From the cell containing the given text, extract its center point as (x, y) coordinate. 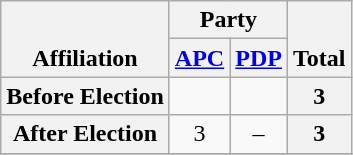
Party (228, 20)
PDP (259, 58)
After Election (86, 134)
– (259, 134)
Before Election (86, 96)
APC (199, 58)
Affiliation (86, 39)
Total (319, 39)
